Capture the cell that displays the provided text and extract its [X, Y] central coordinate. 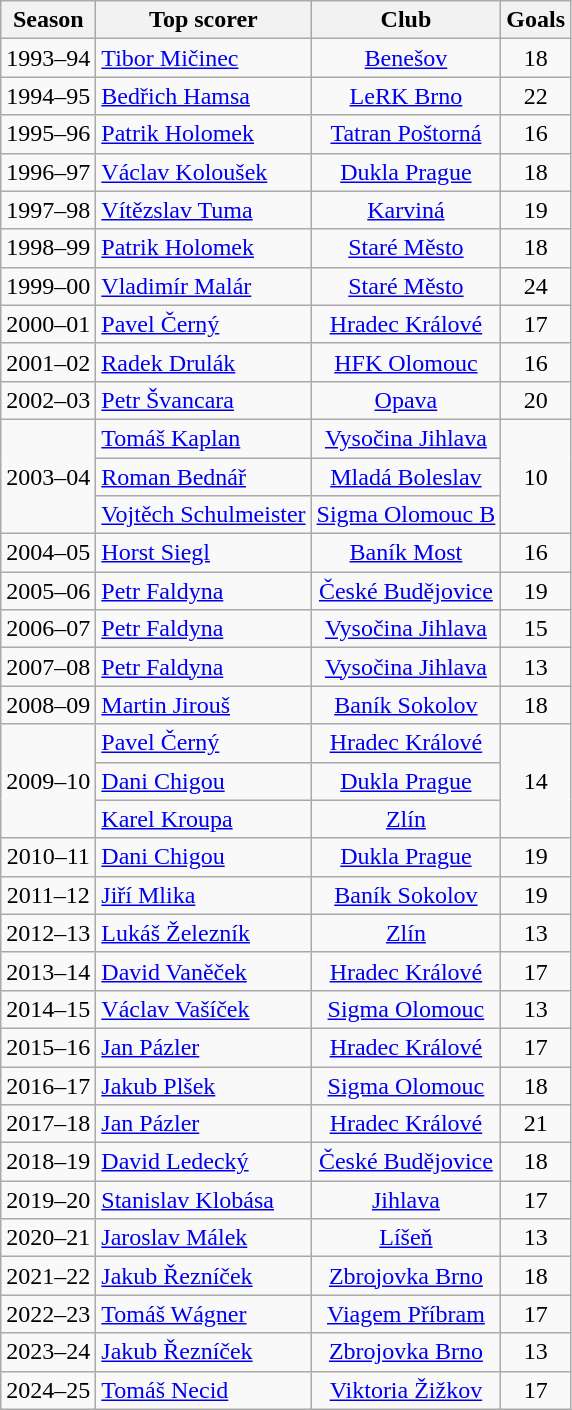
2000–01 [48, 324]
2014–15 [48, 1009]
15 [536, 629]
Viagem Příbram [406, 1314]
HFK Olomouc [406, 362]
2012–13 [48, 933]
2006–07 [48, 629]
Lukáš Železník [204, 933]
Roman Bednář [204, 477]
Sigma Olomouc B [406, 515]
Top scorer [204, 20]
14 [536, 781]
David Ledecký [204, 1162]
2005–06 [48, 591]
2016–17 [48, 1085]
2010–11 [48, 857]
2018–19 [48, 1162]
Tibor Mičinec [204, 58]
Radek Drulák [204, 362]
1999–00 [48, 286]
Karviná [406, 210]
Vojtěch Schulmeister [204, 515]
Viktoria Žižkov [406, 1390]
Petr Švancara [204, 400]
Horst Siegl [204, 553]
Jakub Plšek [204, 1085]
2015–16 [48, 1047]
1996–97 [48, 172]
2024–25 [48, 1390]
2003–04 [48, 476]
Líšeň [406, 1238]
2013–14 [48, 971]
1995–96 [48, 134]
2023–24 [48, 1352]
Tomáš Kaplan [204, 438]
Tatran Poštorná [406, 134]
1998–99 [48, 248]
Opava [406, 400]
20 [536, 400]
Vladimír Malár [204, 286]
Baník Most [406, 553]
Club [406, 20]
Vítězslav Tuma [204, 210]
Tomáš Necid [204, 1390]
Bedřich Hamsa [204, 96]
Martin Jirouš [204, 705]
Benešov [406, 58]
Karel Kroupa [204, 819]
Jaroslav Málek [204, 1238]
2020–21 [48, 1238]
2009–10 [48, 781]
Václav Koloušek [204, 172]
David Vaněček [204, 971]
Season [48, 20]
2004–05 [48, 553]
Jihlava [406, 1200]
24 [536, 286]
2021–22 [48, 1276]
21 [536, 1124]
Jiří Mlika [204, 895]
2019–20 [48, 1200]
Goals [536, 20]
Stanislav Klobása [204, 1200]
2017–18 [48, 1124]
Mladá Boleslav [406, 477]
1994–95 [48, 96]
1993–94 [48, 58]
2001–02 [48, 362]
10 [536, 476]
22 [536, 96]
2008–09 [48, 705]
Václav Vašíček [204, 1009]
LeRK Brno [406, 96]
2011–12 [48, 895]
2007–08 [48, 667]
Tomáš Wágner [204, 1314]
2022–23 [48, 1314]
1997–98 [48, 210]
2002–03 [48, 400]
